Determine the [X, Y] coordinate at the center of the cell enclosing the given text.  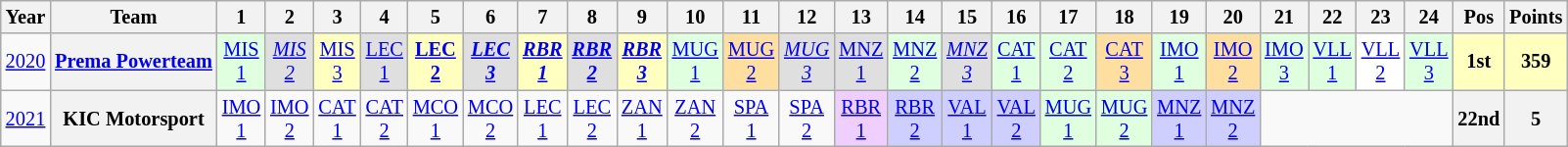
10 [695, 17]
16 [1016, 17]
Pos [1478, 17]
MCO2 [490, 119]
1 [241, 17]
VLL3 [1429, 62]
Prema Powerteam [133, 62]
2020 [25, 62]
24 [1429, 17]
13 [861, 17]
22nd [1478, 119]
KIC Motorsport [133, 119]
RBR3 [642, 62]
7 [542, 17]
MIS2 [290, 62]
21 [1284, 17]
VLL1 [1331, 62]
15 [967, 17]
3 [337, 17]
SPA2 [807, 119]
2021 [25, 119]
17 [1069, 17]
12 [807, 17]
Team [133, 17]
2 [290, 17]
IMO3 [1284, 62]
MCO1 [436, 119]
20 [1233, 17]
CAT3 [1124, 62]
8 [592, 17]
MUG3 [807, 62]
VLL2 [1380, 62]
4 [385, 17]
11 [752, 17]
MIS1 [241, 62]
SPA1 [752, 119]
VAL1 [967, 119]
ZAN1 [642, 119]
359 [1536, 62]
18 [1124, 17]
14 [914, 17]
MIS3 [337, 62]
VAL2 [1016, 119]
ZAN2 [695, 119]
22 [1331, 17]
19 [1178, 17]
23 [1380, 17]
6 [490, 17]
9 [642, 17]
Points [1536, 17]
Year [25, 17]
1st [1478, 62]
MNZ3 [967, 62]
LEC3 [490, 62]
